Extract the (x, y) coordinate from the center of the cell holding the provided text.  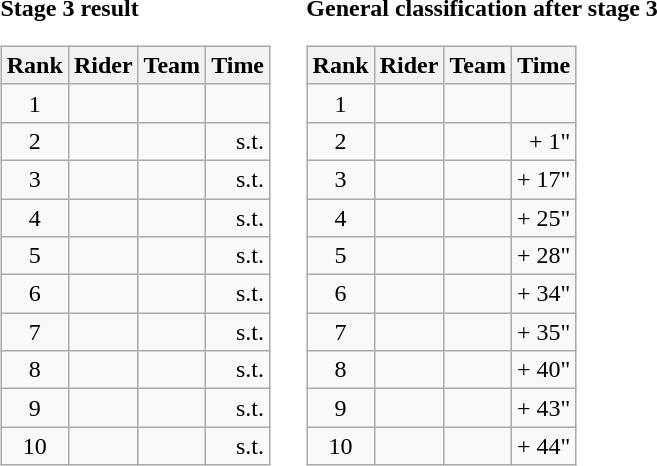
+ 44" (543, 446)
+ 28" (543, 256)
+ 43" (543, 408)
+ 40" (543, 370)
+ 35" (543, 332)
+ 1" (543, 141)
+ 17" (543, 179)
+ 25" (543, 217)
+ 34" (543, 294)
